Detect which cell encompasses the target text, then output its [x, y] center coordinate. 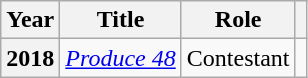
2018 [30, 58]
Title [120, 20]
Role [238, 20]
Contestant [238, 58]
Year [30, 20]
Produce 48 [120, 58]
